Detect which cell encompasses the target text, then output its [x, y] center coordinate. 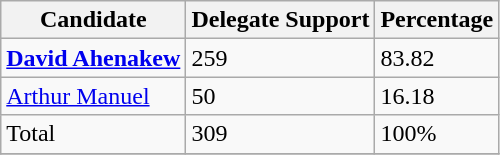
Arthur Manuel [94, 96]
50 [280, 96]
Delegate Support [280, 20]
Candidate [94, 20]
16.18 [437, 96]
259 [280, 58]
David Ahenakew [94, 58]
Percentage [437, 20]
309 [280, 134]
Total [94, 134]
83.82 [437, 58]
100% [437, 134]
